For the text-containing cell, return its midpoint in [x, y] coordinate format. 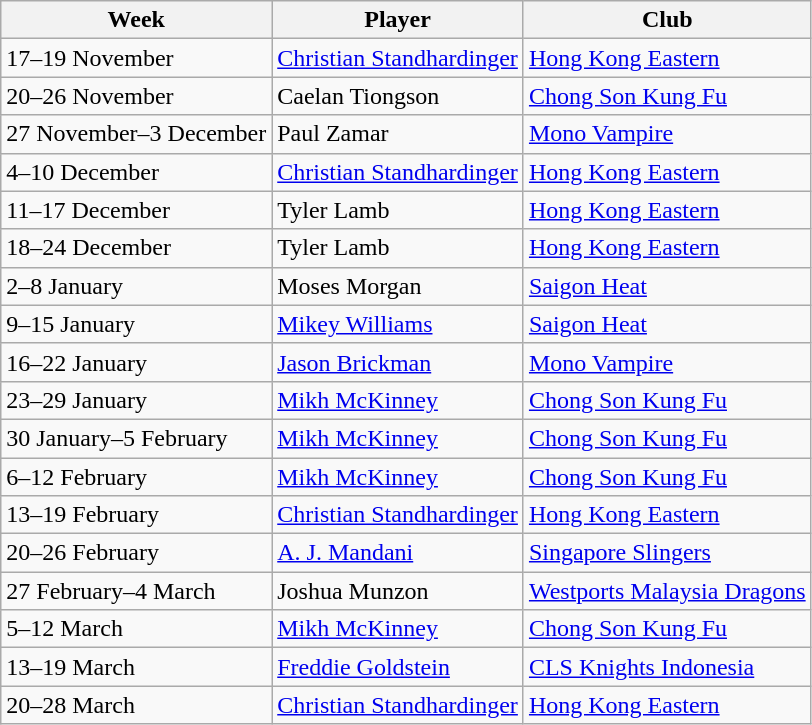
Moses Morgan [398, 286]
Week [136, 20]
Jason Brickman [398, 362]
11–17 December [136, 210]
18–24 December [136, 248]
Singapore Slingers [667, 553]
Freddie Goldstein [398, 667]
13–19 February [136, 515]
9–15 January [136, 324]
Caelan Tiongson [398, 96]
27 February–4 March [136, 591]
16–22 January [136, 362]
2–8 January [136, 286]
27 November–3 December [136, 134]
Mikey Williams [398, 324]
Paul Zamar [398, 134]
Westports Malaysia Dragons [667, 591]
6–12 February [136, 477]
Club [667, 20]
CLS Knights Indonesia [667, 667]
4–10 December [136, 172]
Joshua Munzon [398, 591]
23–29 January [136, 400]
20–26 November [136, 96]
17–19 November [136, 58]
20–28 March [136, 705]
A. J. Mandani [398, 553]
5–12 March [136, 629]
30 January–5 February [136, 438]
20–26 February [136, 553]
13–19 March [136, 667]
Player [398, 20]
